Identify which cell holds the provided text, then report its (X, Y) central coordinate. 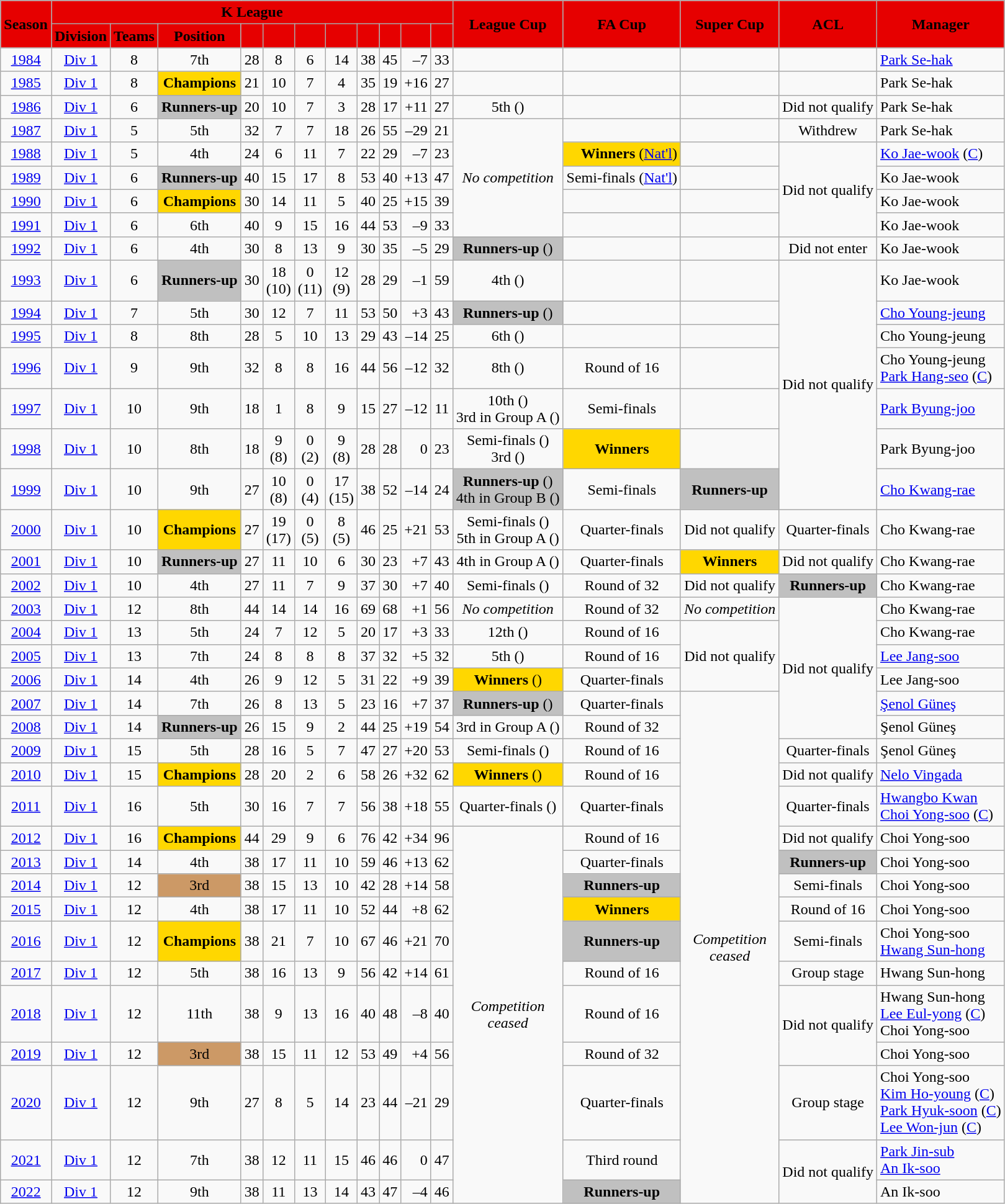
+20 (416, 750)
+11 (416, 107)
An Ik-soo (941, 1192)
+34 (416, 838)
Third round (622, 1159)
2002 (26, 585)
+8 (416, 909)
+4 (416, 1054)
Hwangbo Kwan Choi Yong-soo (C) (941, 807)
0(5) (310, 530)
League Cup (508, 24)
Division (81, 36)
4 (341, 83)
Did not enter (828, 248)
12th () (508, 632)
Withdrew (828, 130)
12(9) (341, 281)
2021 (26, 1159)
Teams (134, 36)
2022 (26, 1192)
2015 (26, 909)
61 (442, 973)
Park Jin-sub An Ik-soo (941, 1159)
Choi Yong-soo Hwang Sun-hong (941, 941)
1996 (26, 369)
1985 (26, 83)
6th () (508, 336)
1987 (26, 130)
68 (390, 609)
10th ()3rd in Group A () (508, 408)
11th (199, 1013)
50 (390, 312)
Runners-up ()4th in Group B () (508, 489)
+9 (416, 680)
1990 (26, 201)
19(17) (278, 530)
FA Cup (622, 24)
+16 (416, 83)
1 (278, 408)
Cho Young-jeung Park Hang-seo (C) (941, 369)
+15 (416, 201)
1988 (26, 154)
Hwang Sun-hong (941, 973)
Super Cup (729, 24)
48 (390, 1013)
+32 (416, 774)
Choi Yong-soo Kim Ho-young (C) Park Hyuk-soon (C) Lee Won-jun (C) (941, 1102)
1999 (26, 489)
Winners (Nat'l) (622, 154)
96 (442, 838)
6th (199, 225)
69 (369, 609)
2006 (26, 680)
10(8) (278, 489)
2007 (26, 703)
4th in Group A () (508, 562)
4th () (508, 281)
2005 (26, 656)
–9 (416, 225)
Semi-finals (Nat'l) (622, 177)
Ko Jae-wook (C) (941, 154)
49 (390, 1054)
2011 (26, 807)
2014 (26, 886)
8(5) (341, 530)
2000 (26, 530)
54 (442, 727)
Nelo Vingada (941, 774)
67 (369, 941)
1993 (26, 281)
2013 (26, 862)
76 (369, 838)
+1 (416, 609)
Season (26, 24)
2012 (26, 838)
2016 (26, 941)
2010 (26, 774)
1997 (26, 408)
K League (252, 12)
3 (341, 107)
1998 (26, 449)
1989 (26, 177)
Quarter-finals () (508, 807)
1991 (26, 225)
2008 (26, 727)
3rd in Group A () (508, 727)
+5 (416, 656)
Manager (941, 24)
2001 (26, 562)
+18 (416, 807)
1995 (26, 336)
–21 (416, 1102)
70 (442, 941)
1984 (26, 60)
2003 (26, 609)
2009 (26, 750)
Semi-finals ()3rd () (508, 449)
–29 (416, 130)
17(15) (341, 489)
2019 (26, 1054)
2018 (26, 1013)
Hwang Sun-hong Lee Eul-yong (C) Choi Yong-soo (941, 1013)
Position (199, 36)
1994 (26, 312)
ACL (828, 24)
–5 (416, 248)
2004 (26, 632)
+19 (416, 727)
Semi-finals ()5th in Group A () (508, 530)
–8 (416, 1013)
0(11) (310, 281)
–1 (416, 281)
18(10) (278, 281)
0(2) (310, 449)
45 (390, 60)
–4 (416, 1192)
2020 (26, 1102)
8th () (508, 369)
0(4) (310, 489)
1992 (26, 248)
1986 (26, 107)
19 (390, 83)
2017 (26, 973)
31 (369, 680)
